Detect which cell encompasses the target text, then output its [X, Y] center coordinate. 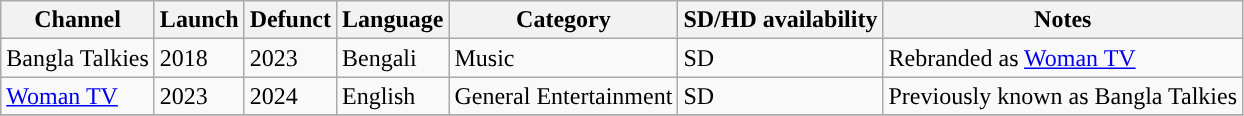
Music [564, 58]
2024 [290, 96]
SD/HD availability [780, 20]
Channel [78, 20]
Category [564, 20]
Bangla Talkies [78, 58]
Bengali [392, 58]
2018 [199, 58]
General Entertainment [564, 96]
Woman TV [78, 96]
Defunct [290, 20]
Previously known as Bangla Talkies [1063, 96]
Language [392, 20]
Rebranded as Woman TV [1063, 58]
English [392, 96]
Notes [1063, 20]
Launch [199, 20]
